Identify which cell holds the provided text, then report its [x, y] central coordinate. 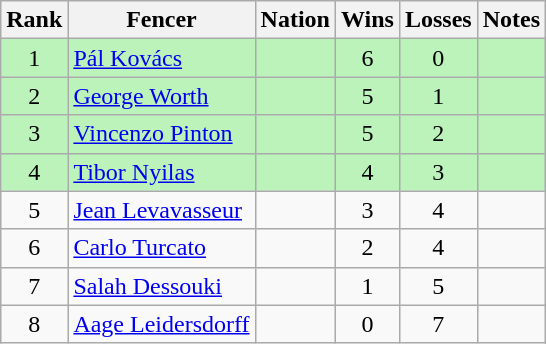
Notes [511, 20]
Losses [438, 20]
Vincenzo Pinton [162, 134]
Salah Dessouki [162, 286]
Carlo Turcato [162, 248]
Aage Leidersdorff [162, 324]
Fencer [162, 20]
Pál Kovács [162, 58]
8 [34, 324]
Wins [367, 20]
Rank [34, 20]
George Worth [162, 96]
Tibor Nyilas [162, 172]
Nation [295, 20]
Jean Levavasseur [162, 210]
